Output the [X, Y] coordinate of the center of the cell containing the given text.  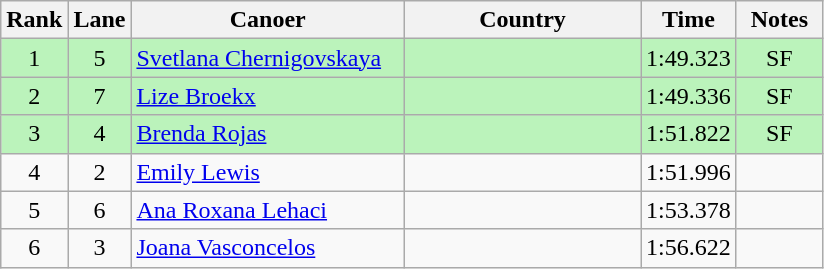
1 [34, 58]
1:49.336 [689, 96]
1:56.622 [689, 248]
Brenda Rojas [268, 134]
Lane [100, 20]
Svetlana Chernigovskaya [268, 58]
Emily Lewis [268, 172]
Time [689, 20]
1:53.378 [689, 210]
Notes [779, 20]
Joana Vasconcelos [268, 248]
Ana Roxana Lehaci [268, 210]
1:51.996 [689, 172]
7 [100, 96]
Rank [34, 20]
Lize Broekx [268, 96]
1:51.822 [689, 134]
1:49.323 [689, 58]
Canoer [268, 20]
Country [522, 20]
